Return [X, Y] of the center of cell containing provided text 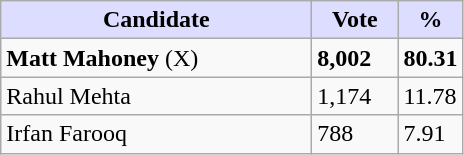
Irfan Farooq [156, 134]
788 [355, 134]
Matt Mahoney (X) [156, 58]
% [430, 20]
11.78 [430, 96]
1,174 [355, 96]
Vote [355, 20]
Rahul Mehta [156, 96]
80.31 [430, 58]
7.91 [430, 134]
8,002 [355, 58]
Candidate [156, 20]
